Detect which cell encompasses the target text, then output its (x, y) center coordinate. 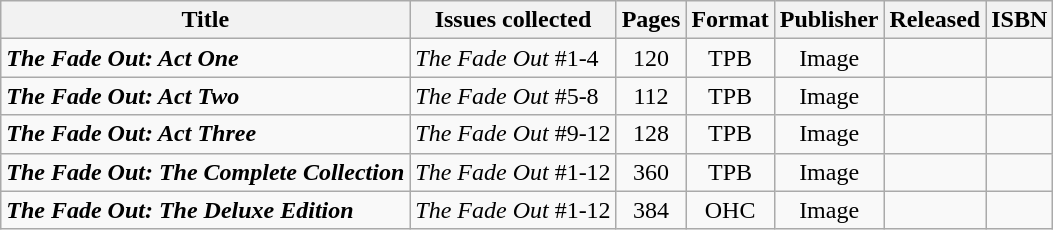
Released (935, 20)
The Fade Out #5-8 (513, 96)
The Fade Out: Act Three (206, 134)
The Fade Out: The Deluxe Edition (206, 210)
ISBN (1020, 20)
The Fade Out: The Complete Collection (206, 172)
112 (651, 96)
The Fade Out #9-12 (513, 134)
384 (651, 210)
Publisher (829, 20)
Title (206, 20)
The Fade Out #1-4 (513, 58)
128 (651, 134)
The Fade Out: Act Two (206, 96)
Format (730, 20)
Pages (651, 20)
OHC (730, 210)
Issues collected (513, 20)
The Fade Out: Act One (206, 58)
360 (651, 172)
120 (651, 58)
